Scan for the cell matching the given text and deliver its (x, y) coordinate at center. 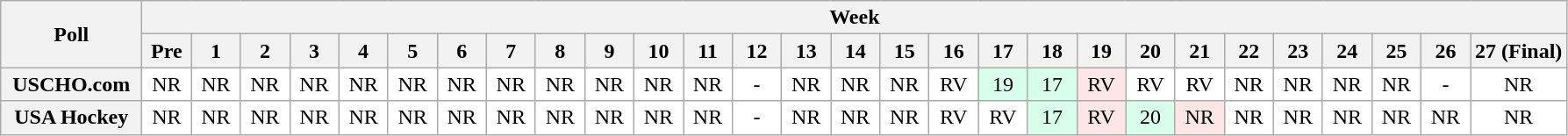
18 (1052, 51)
15 (905, 51)
5 (412, 51)
14 (856, 51)
25 (1396, 51)
4 (363, 51)
26 (1445, 51)
27 (Final) (1519, 51)
12 (757, 51)
22 (1249, 51)
6 (462, 51)
23 (1298, 51)
11 (707, 51)
Week (855, 18)
USA Hockey (72, 118)
24 (1347, 51)
2 (265, 51)
7 (511, 51)
21 (1199, 51)
1 (216, 51)
3 (314, 51)
10 (658, 51)
Poll (72, 34)
Pre (167, 51)
USCHO.com (72, 84)
16 (954, 51)
13 (806, 51)
9 (609, 51)
8 (560, 51)
